Determine the (x, y) coordinate at the center of the cell enclosing the given text.  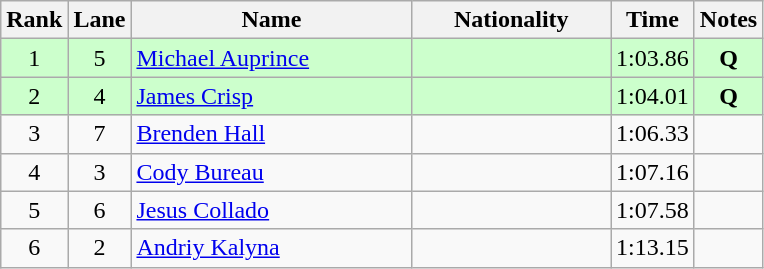
1:07.16 (653, 172)
Rank (34, 20)
1 (34, 58)
1:06.33 (653, 134)
7 (100, 134)
1:03.86 (653, 58)
Notes (728, 20)
Cody Bureau (272, 172)
1:13.15 (653, 248)
Michael Auprince (272, 58)
1:07.58 (653, 210)
Jesus Collado (272, 210)
James Crisp (272, 96)
Lane (100, 20)
Brenden Hall (272, 134)
Name (272, 20)
Nationality (512, 20)
1:04.01 (653, 96)
Time (653, 20)
Andriy Kalyna (272, 248)
